Locate the cell with the specified text and output its [x, y] center coordinate. 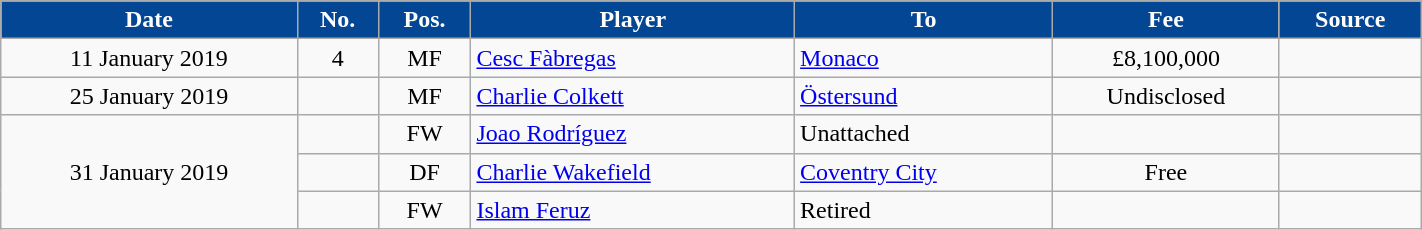
Östersund [924, 96]
Charlie Colkett [633, 96]
Retired [924, 210]
Monaco [924, 58]
DF [424, 172]
Unattached [924, 134]
Undisclosed [1166, 96]
£8,100,000 [1166, 58]
Coventry City [924, 172]
Date [149, 20]
Islam Feruz [633, 210]
No. [338, 20]
Free [1166, 172]
Pos. [424, 20]
11 January 2019 [149, 58]
Source [1350, 20]
To [924, 20]
Cesc Fàbregas [633, 58]
Player [633, 20]
Joao Rodríguez [633, 134]
Charlie Wakefield [633, 172]
Fee [1166, 20]
4 [338, 58]
31 January 2019 [149, 172]
25 January 2019 [149, 96]
